Determine the (x, y) coordinate at the center of the cell enclosing the given text.  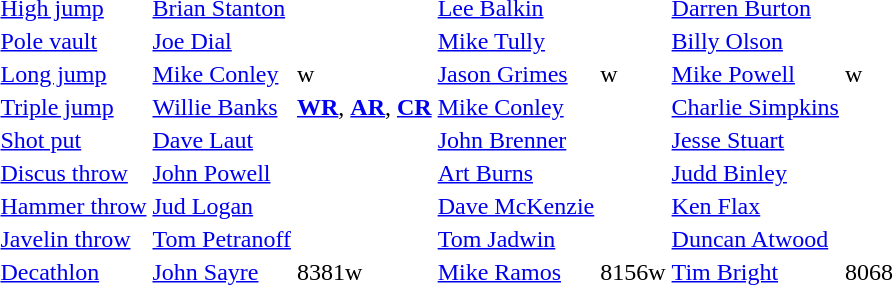
Art Burns (516, 173)
Mike Tully (516, 41)
Mike Powell (755, 74)
Joe Dial (222, 41)
Jesse Stuart (755, 140)
John Powell (222, 173)
Tom Jadwin (516, 239)
WR, AR, CR (364, 107)
Duncan Atwood (755, 239)
Charlie Simpkins (755, 107)
Tom Petranoff (222, 239)
Ken Flax (755, 206)
Judd Binley (755, 173)
Billy Olson (755, 41)
John Brenner (516, 140)
Dave McKenzie (516, 206)
Dave Laut (222, 140)
Jud Logan (222, 206)
Willie Banks (222, 107)
Jason Grimes (516, 74)
